Capture the cell that displays the provided text and extract its [X, Y] central coordinate. 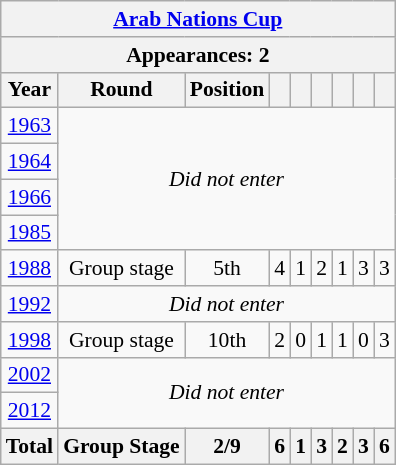
1964 [30, 162]
1963 [30, 126]
Position [227, 90]
1985 [30, 233]
Appearances: 2 [198, 55]
4 [280, 269]
1988 [30, 269]
1998 [30, 340]
1992 [30, 304]
2002 [30, 375]
5th [227, 269]
Arab Nations Cup [198, 19]
Group Stage [122, 447]
Round [122, 90]
Total [30, 447]
1966 [30, 197]
2/9 [227, 447]
Year [30, 90]
10th [227, 340]
2012 [30, 411]
